Identify which cell holds the provided text, then report its [X, Y] central coordinate. 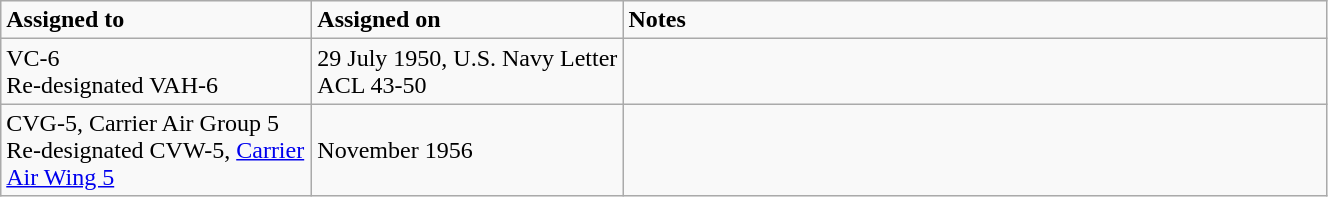
29 July 1950, U.S. Navy Letter ACL 43-50 [468, 72]
CVG-5, Carrier Air Group 5Re-designated CVW-5, Carrier Air Wing 5 [156, 150]
Assigned to [156, 20]
Assigned on [468, 20]
Notes [975, 20]
VC-6Re-designated VAH-6 [156, 72]
November 1956 [468, 150]
